Pinpoint the cell where the given text exists, returning its (X, Y) midpoint coordinate. 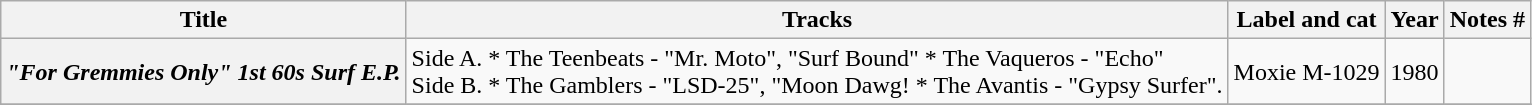
Title (204, 20)
"For Gremmies Only" 1st 60s Surf E.P. (204, 72)
Moxie M-1029 (1306, 72)
1980 (1414, 72)
Notes # (1487, 20)
Tracks (817, 20)
Label and cat (1306, 20)
Year (1414, 20)
